Determine the [X, Y] coordinate at the center of the cell enclosing the given text.  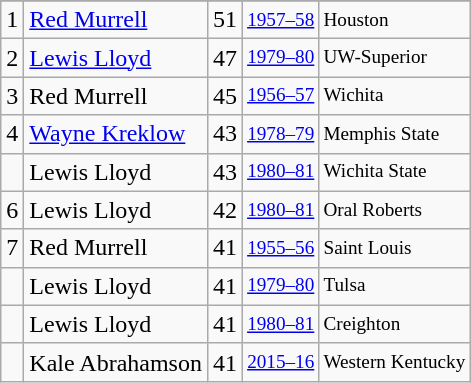
2015–16 [281, 362]
Oral Roberts [394, 210]
4 [12, 134]
7 [12, 248]
Western Kentucky [394, 362]
Memphis State [394, 134]
3 [12, 96]
1957–58 [281, 20]
Wichita State [394, 172]
2 [12, 58]
Wichita [394, 96]
45 [224, 96]
1956–57 [281, 96]
Saint Louis [394, 248]
Wayne Kreklow [116, 134]
Creighton [394, 324]
42 [224, 210]
Kale Abrahamson [116, 362]
47 [224, 58]
1955–56 [281, 248]
1 [12, 20]
Houston [394, 20]
51 [224, 20]
1978–79 [281, 134]
6 [12, 210]
UW-Superior [394, 58]
Tulsa [394, 286]
